Scan for the cell matching the given text and deliver its [X, Y] coordinate at center. 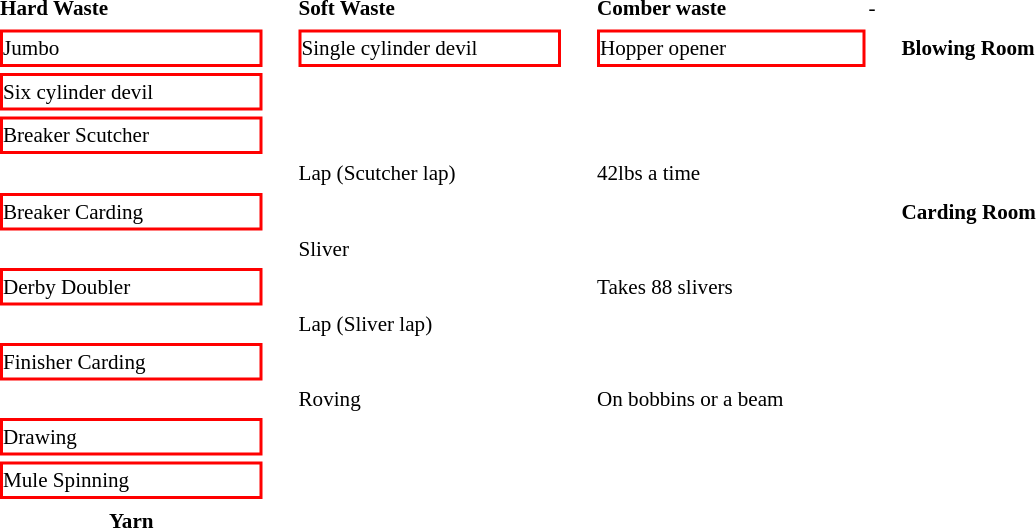
Drawing [131, 437]
Roving [429, 400]
42lbs a time [731, 174]
Lap (Scutcher lap) [429, 174]
Mule Spinning [131, 481]
Breaker Scutcher [131, 136]
Breaker Carding [131, 211]
Jumbo [131, 49]
Six cylinder devil [131, 92]
Sliver [429, 249]
On bobbins or a beam [731, 400]
Finisher Carding [131, 362]
Lap (Sliver lap) [429, 324]
Takes 88 slivers [731, 287]
Derby Doubler [131, 287]
Hopper opener [731, 49]
Single cylinder devil [429, 49]
